Capture the cell that displays the provided text and extract its (x, y) central coordinate. 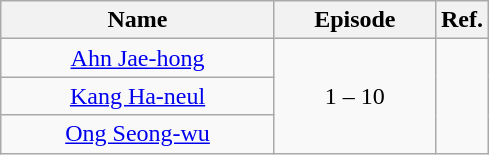
1 – 10 (354, 96)
Ahn Jae-hong (138, 58)
Episode (354, 20)
Name (138, 20)
Ref. (462, 20)
Ong Seong-wu (138, 134)
Kang Ha-neul (138, 96)
